Identify which cell holds the provided text, then report its [X, Y] central coordinate. 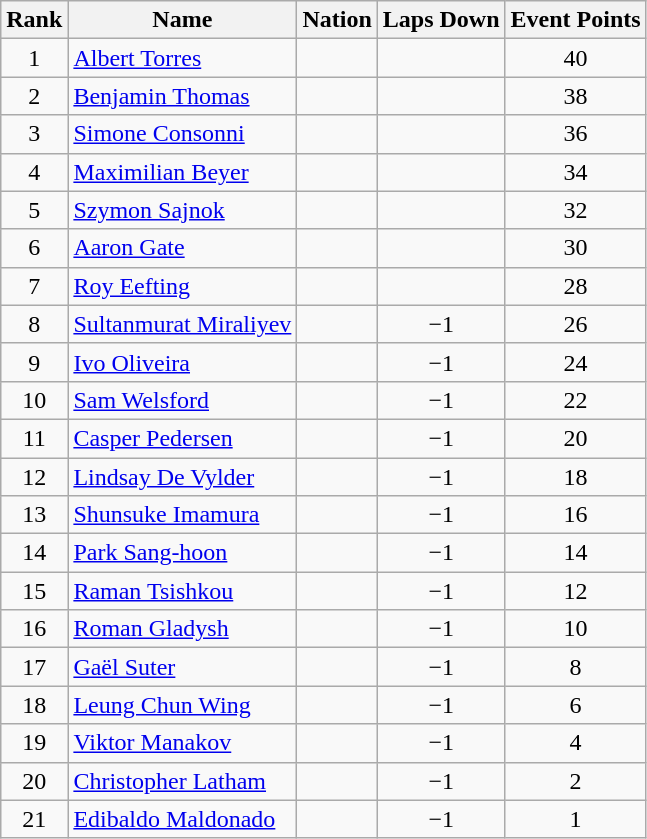
24 [576, 362]
Roy Eefting [182, 286]
13 [34, 515]
Simone Consonni [182, 134]
Shunsuke Imamura [182, 515]
7 [34, 286]
22 [576, 400]
Raman Tsishkou [182, 591]
Leung Chun Wing [182, 705]
Laps Down [441, 20]
Casper Pedersen [182, 438]
Albert Torres [182, 58]
Event Points [576, 20]
Nation [337, 20]
21 [34, 819]
34 [576, 172]
3 [34, 134]
15 [34, 591]
26 [576, 324]
Roman Gladysh [182, 629]
28 [576, 286]
Name [182, 20]
Benjamin Thomas [182, 96]
38 [576, 96]
32 [576, 210]
Aaron Gate [182, 248]
Sultanmurat Miraliyev [182, 324]
19 [34, 743]
9 [34, 362]
Maximilian Beyer [182, 172]
40 [576, 58]
Park Sang-hoon [182, 553]
Lindsay De Vylder [182, 477]
Sam Welsford [182, 400]
Christopher Latham [182, 781]
Gaël Suter [182, 667]
Rank [34, 20]
Szymon Sajnok [182, 210]
Ivo Oliveira [182, 362]
Edibaldo Maldonado [182, 819]
17 [34, 667]
36 [576, 134]
30 [576, 248]
Viktor Manakov [182, 743]
11 [34, 438]
5 [34, 210]
